Scan for the cell matching the given text and deliver its (x, y) coordinate at center. 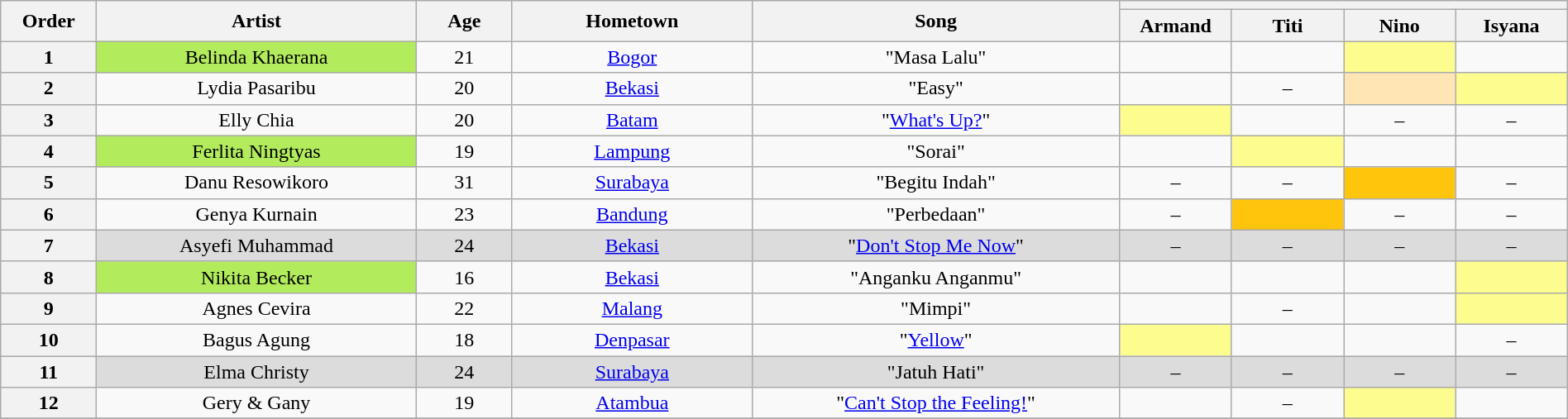
22 (464, 308)
1 (49, 57)
Artist (256, 21)
"Masa Lalu" (936, 57)
"Sorai" (936, 151)
Order (49, 21)
Genya Kurnain (256, 214)
"Begitu Indah" (936, 183)
6 (49, 214)
16 (464, 277)
"Perbedaan" (936, 214)
"Mimpi" (936, 308)
Bagus Agung (256, 340)
Nino (1399, 26)
"Easy" (936, 88)
Armand (1176, 26)
"What's Up?" (936, 120)
Batam (632, 120)
Gery & Gany (256, 403)
Elma Christy (256, 371)
7 (49, 245)
Bandung (632, 214)
4 (49, 151)
Titi (1287, 26)
Lydia Pasaribu (256, 88)
Age (464, 21)
"Yellow" (936, 340)
8 (49, 277)
23 (464, 214)
"Jatuh Hati" (936, 371)
Isyana (1512, 26)
3 (49, 120)
Lampung (632, 151)
10 (49, 340)
Agnes Cevira (256, 308)
5 (49, 183)
Ferlita Ningtyas (256, 151)
21 (464, 57)
Asyefi Muhammad (256, 245)
Danu Resowikoro (256, 183)
31 (464, 183)
11 (49, 371)
12 (49, 403)
Malang (632, 308)
Hometown (632, 21)
"Can't Stop the Feeling!" (936, 403)
Song (936, 21)
Bogor (632, 57)
18 (464, 340)
Belinda Khaerana (256, 57)
"Don't Stop Me Now" (936, 245)
"Anganku Anganmu" (936, 277)
Atambua (632, 403)
9 (49, 308)
Elly Chia (256, 120)
Denpasar (632, 340)
2 (49, 88)
Nikita Becker (256, 277)
